Detect which cell encompasses the target text, then output its [x, y] center coordinate. 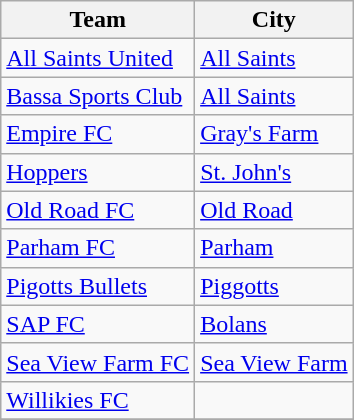
Sea View Farm [274, 362]
All Saints United [98, 58]
Bassa Sports Club [98, 96]
St. John's [274, 172]
Hoppers [98, 172]
Willikies FC [98, 400]
SAP FC [98, 324]
Team [98, 20]
City [274, 20]
Parham [274, 248]
Old Road FC [98, 210]
Bolans [274, 324]
Parham FC [98, 248]
Gray's Farm [274, 134]
Old Road [274, 210]
Piggotts [274, 286]
Pigotts Bullets [98, 286]
Sea View Farm FC [98, 362]
Empire FC [98, 134]
